Capture the cell that displays the provided text and extract its (x, y) central coordinate. 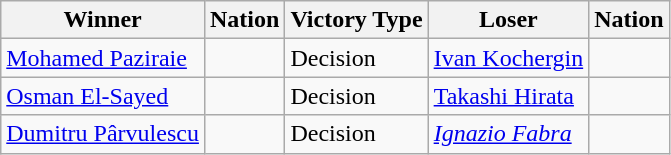
Ignazio Fabra (508, 134)
Takashi Hirata (508, 96)
Victory Type (356, 20)
Osman El-Sayed (103, 96)
Loser (508, 20)
Mohamed Paziraie (103, 58)
Dumitru Pârvulescu (103, 134)
Winner (103, 20)
Ivan Kochergin (508, 58)
